Provide the [x, y] coordinate of the cell's center where the given text is located.  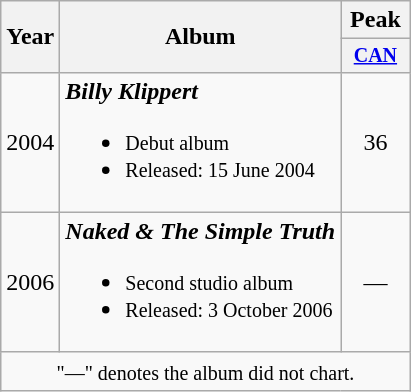
Album [200, 37]
2006 [30, 282]
CAN [376, 56]
36 [376, 142]
Year [30, 37]
— [376, 282]
Peak [376, 20]
Billy KlippertDebut albumReleased: 15 June 2004 [200, 142]
Naked & The Simple TruthSecond studio albumReleased: 3 October 2006 [200, 282]
"—" denotes the album did not chart. [206, 371]
2004 [30, 142]
